Provide the [X, Y] coordinate of the cell's center where the given text is located.  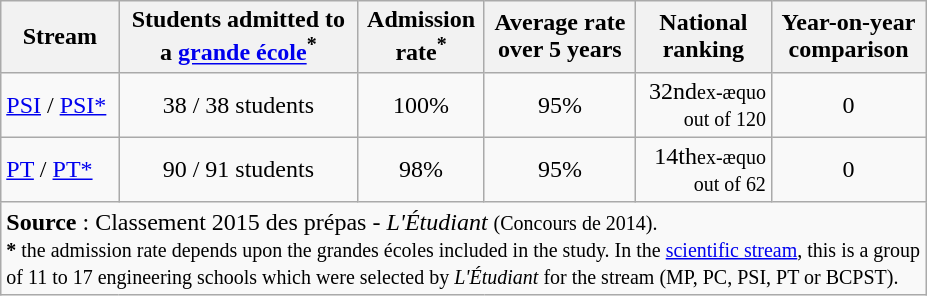
Admissionrate* [422, 37]
100% [422, 104]
Average rateover 5 years [560, 37]
Stream [60, 37]
90 / 91 students [238, 170]
Nationalranking [703, 37]
32ndex-æquoout of 120 [703, 104]
Year-on-yearcomparison [848, 37]
PSI / PSI* [60, 104]
Students admitted toa grande école* [238, 37]
PT / PT* [60, 170]
98% [422, 170]
38 / 38 students [238, 104]
14thex-æquoout of 62 [703, 170]
